Capture the cell that displays the provided text and extract its [x, y] central coordinate. 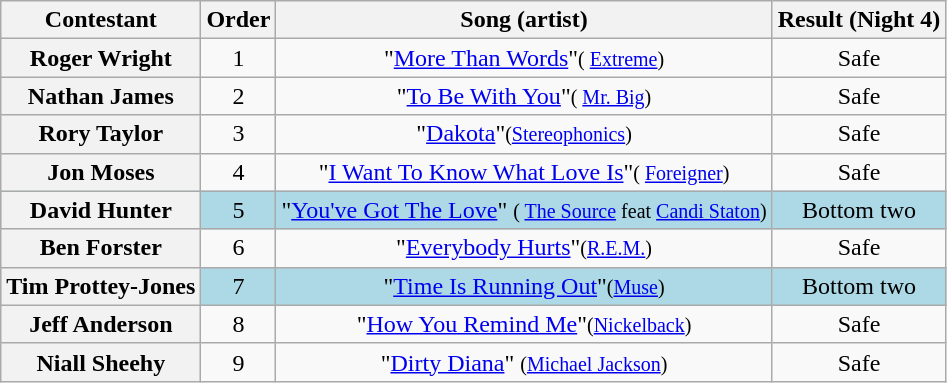
Tim Prottey-Jones [101, 286]
"How You Remind Me"(Nickelback) [524, 324]
Rory Taylor [101, 134]
6 [238, 248]
Nathan James [101, 96]
7 [238, 286]
3 [238, 134]
"More Than Words"( Extreme) [524, 58]
"Dirty Diana" (Michael Jackson) [524, 362]
Roger Wright [101, 58]
"Everybody Hurts"(R.E.M.) [524, 248]
Contestant [101, 20]
"To Be With You"( Mr. Big) [524, 96]
"I Want To Know What Love Is"( Foreigner) [524, 172]
Order [238, 20]
1 [238, 58]
Jon Moses [101, 172]
4 [238, 172]
Ben Forster [101, 248]
2 [238, 96]
David Hunter [101, 210]
Song (artist) [524, 20]
8 [238, 324]
5 [238, 210]
Result (Night 4) [859, 20]
Niall Sheehy [101, 362]
9 [238, 362]
Jeff Anderson [101, 324]
"Time Is Running Out"(Muse) [524, 286]
"Dakota"(Stereophonics) [524, 134]
"You've Got The Love" ( The Source feat Candi Staton) [524, 210]
